Pinpoint the cell where the given text exists, returning its [x, y] midpoint coordinate. 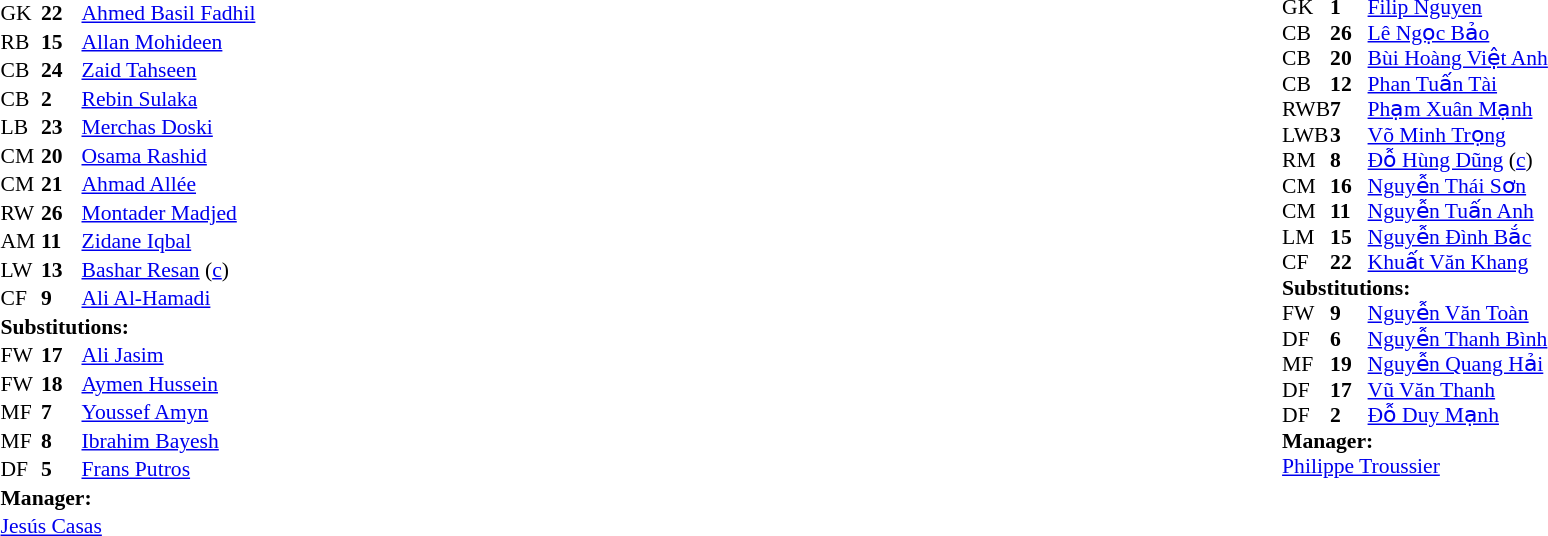
16 [1349, 186]
Rebin Sulaka [169, 99]
Allan Mohideen [169, 42]
24 [60, 71]
LB [19, 127]
RM [1306, 161]
Ibrahim Bayesh [169, 441]
Montader Madjed [169, 213]
RWB [1306, 109]
Nguyễn Văn Toàn [1458, 313]
LM [1306, 237]
LWB [1306, 135]
Ahmed Basil Fadhil [169, 13]
Đỗ Hùng Dũng (c) [1458, 161]
Bùi Hoàng Việt Anh [1458, 59]
18 [60, 384]
Ali Al-Hamadi [169, 299]
Đỗ Duy Mạnh [1458, 415]
RB [19, 42]
LW [19, 270]
6 [1349, 339]
Philippe Troussier [1415, 467]
Ahmad Allée [169, 185]
5 [60, 469]
12 [1349, 84]
19 [1349, 365]
Zidane Iqbal [169, 241]
Youssef Amyn [169, 413]
AM [19, 241]
Nguyễn Đình Bắc [1458, 237]
Merchas Doski [169, 127]
Vũ Văn Thanh [1458, 390]
Nguyễn Quang Hải [1458, 365]
21 [60, 185]
Zaid Tahseen [169, 71]
Frans Putros [169, 469]
Bashar Resan (c) [169, 270]
Phạm Xuân Mạnh [1458, 109]
Osama Rashid [169, 156]
Lê Ngọc Bảo [1458, 33]
Nguyễn Thanh Bình [1458, 339]
23 [60, 127]
3 [1349, 135]
Ali Jasim [169, 355]
Aymen Hussein [169, 384]
Khuất Văn Khang [1458, 263]
Võ Minh Trọng [1458, 135]
Nguyễn Tuấn Anh [1458, 211]
Phan Tuấn Tài [1458, 84]
13 [60, 270]
RW [19, 213]
GK [19, 13]
Nguyễn Thái Sơn [1458, 186]
